Locate the cell with the specified text and output its [X, Y] center coordinate. 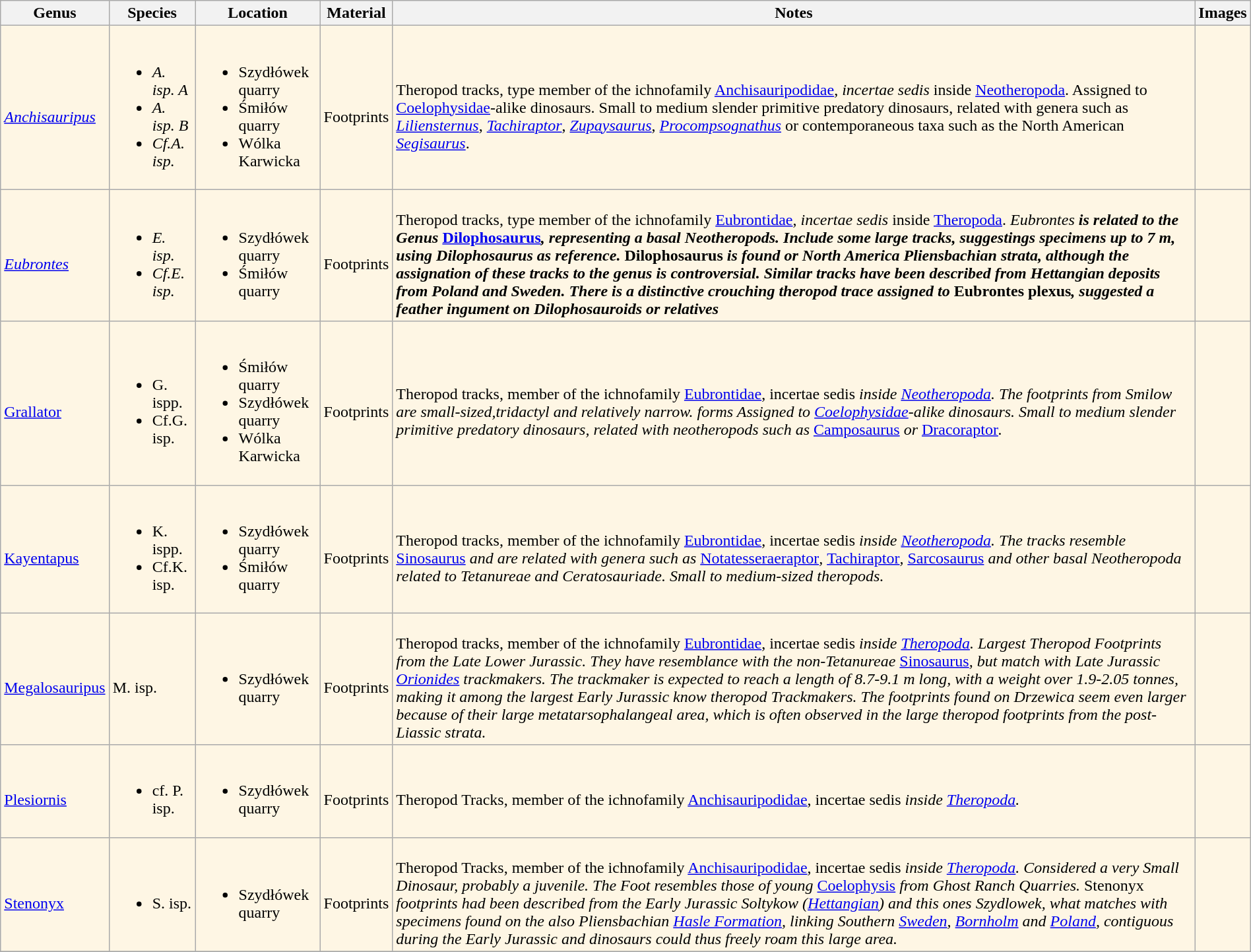
Genus [55, 13]
Location [257, 13]
Megalosauripus [55, 679]
Śmiłów quarrySzydłówek quarryWólka Karwicka [257, 403]
Theropod Tracks, member of the ichnofamily Anchisauripodidae, incertae sedis inside Theropoda. [794, 791]
K. ispp.Cf.K. isp. [152, 549]
cf. P. isp. [152, 791]
Szydłówek quarryŚmiłów quarryWólka Karwicka [257, 108]
Species [152, 13]
Material [356, 13]
G. ispp.Cf.G. isp. [152, 403]
Plesiornis [55, 791]
Grallator [55, 403]
E. isp.Cf.E. isp. [152, 255]
M. isp. [152, 679]
Notes [794, 13]
Kayentapus [55, 549]
Images [1223, 13]
Stenonyx [55, 895]
Anchisauripus [55, 108]
A. isp. AA. isp. BCf.A. isp. [152, 108]
S. isp. [152, 895]
Eubrontes [55, 255]
